For the text-containing cell, return its midpoint in [X, Y] coordinate format. 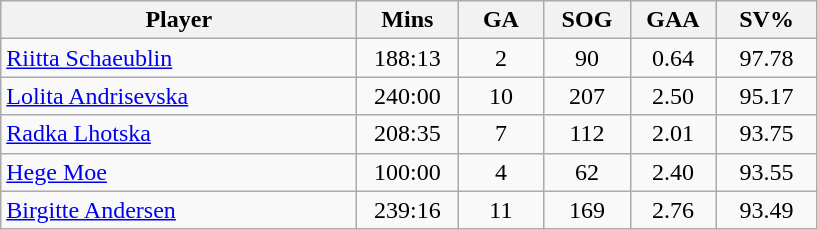
207 [587, 96]
2.01 [673, 134]
2.40 [673, 172]
10 [501, 96]
Riitta Schaeublin [179, 58]
188:13 [408, 58]
93.55 [766, 172]
93.49 [766, 210]
2 [501, 58]
SV% [766, 20]
4 [501, 172]
Player [179, 20]
GA [501, 20]
Mins [408, 20]
Radka Lhotska [179, 134]
239:16 [408, 210]
7 [501, 134]
169 [587, 210]
95.17 [766, 96]
Hege Moe [179, 172]
112 [587, 134]
240:00 [408, 96]
208:35 [408, 134]
2.76 [673, 210]
62 [587, 172]
90 [587, 58]
GAA [673, 20]
11 [501, 210]
100:00 [408, 172]
2.50 [673, 96]
93.75 [766, 134]
Birgitte Andersen [179, 210]
97.78 [766, 58]
SOG [587, 20]
Lolita Andrisevska [179, 96]
0.64 [673, 58]
